Provide the [x, y] coordinate of the cell's center where the given text is located.  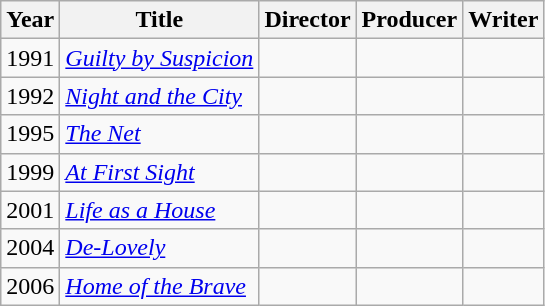
Writer [504, 20]
The Net [160, 134]
De-Lovely [160, 248]
Home of the Brave [160, 286]
Producer [410, 20]
1995 [30, 134]
2001 [30, 210]
Life as a House [160, 210]
2004 [30, 248]
1991 [30, 58]
At First Sight [160, 172]
2006 [30, 286]
Title [160, 20]
1999 [30, 172]
Director [308, 20]
Night and the City [160, 96]
Guilty by Suspicion [160, 58]
1992 [30, 96]
Year [30, 20]
